Extract the [x, y] coordinate from the center of the cell holding the provided text.  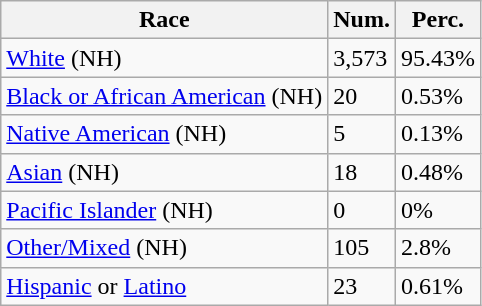
20 [362, 96]
Asian (NH) [164, 172]
0.13% [438, 134]
18 [362, 172]
Native American (NH) [164, 134]
Perc. [438, 20]
2.8% [438, 248]
Pacific Islander (NH) [164, 210]
0.53% [438, 96]
White (NH) [164, 58]
5 [362, 134]
23 [362, 286]
Num. [362, 20]
0 [362, 210]
Other/Mixed (NH) [164, 248]
Hispanic or Latino [164, 286]
0% [438, 210]
0.61% [438, 286]
Black or African American (NH) [164, 96]
105 [362, 248]
3,573 [362, 58]
Race [164, 20]
0.48% [438, 172]
95.43% [438, 58]
